From the cell containing the given text, extract its center point as (x, y) coordinate. 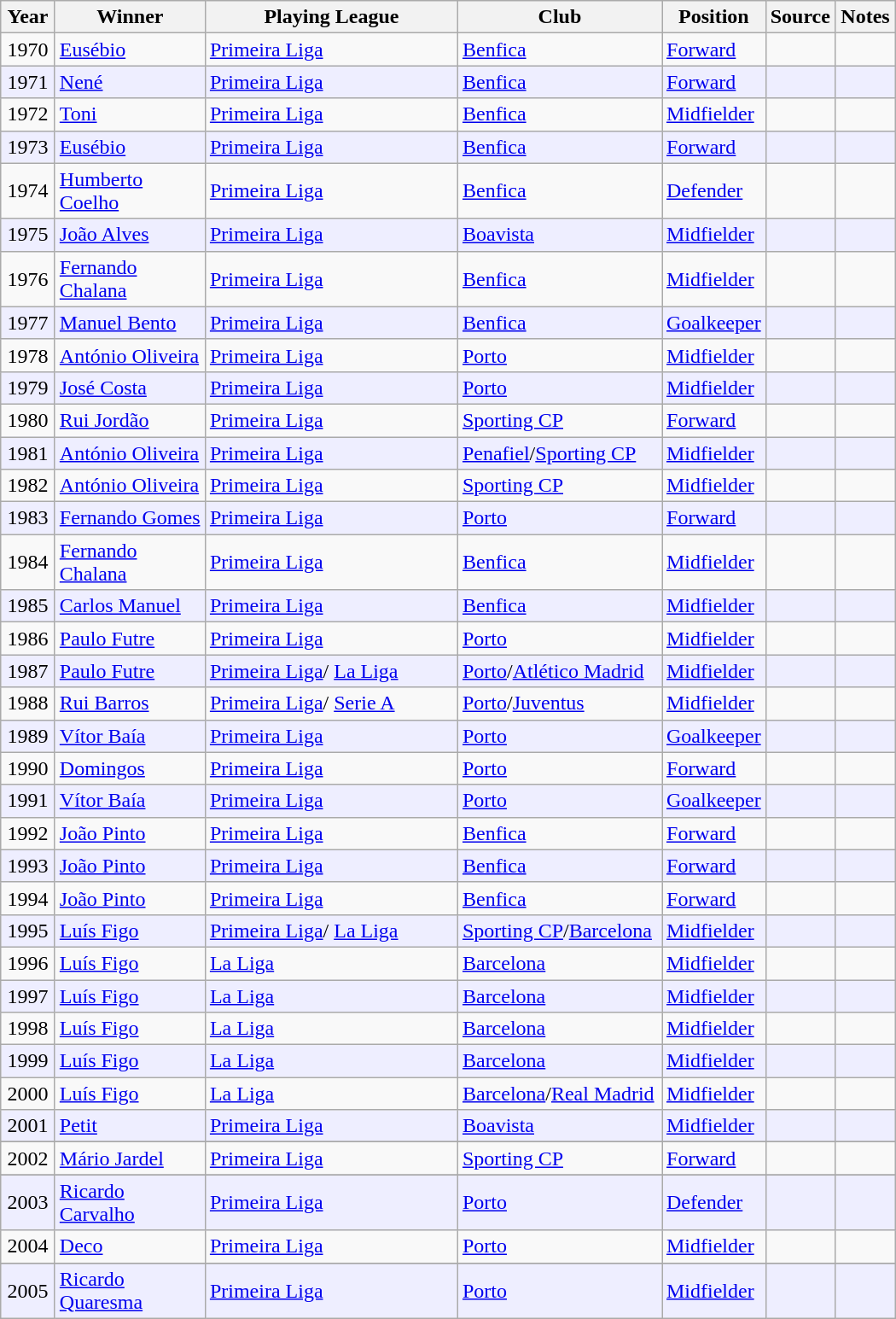
2002 (28, 1159)
1974 (28, 191)
Humberto Coelho (130, 191)
1999 (28, 1061)
1973 (28, 147)
1980 (28, 420)
Penafiel/Sporting CP (560, 453)
2005 (28, 1291)
1981 (28, 453)
1987 (28, 671)
1970 (28, 50)
1989 (28, 736)
1988 (28, 703)
1991 (28, 801)
Rui Jordão (130, 420)
Porto/Juventus (560, 703)
1998 (28, 1029)
1993 (28, 866)
1976 (28, 278)
1972 (28, 114)
Playing League (331, 17)
Fernando Gomes (130, 518)
Sporting CP/Barcelona (560, 931)
Primeira Liga/ Serie A (331, 703)
1995 (28, 931)
Ricardo Quaresma (130, 1291)
Mário Jardel (130, 1159)
Position (714, 17)
1996 (28, 963)
Toni (130, 114)
1979 (28, 388)
1978 (28, 355)
Winner (130, 17)
Notes (865, 17)
Rui Barros (130, 703)
Carlos Manuel (130, 606)
1971 (28, 82)
1997 (28, 996)
Club (560, 17)
Source (800, 17)
2000 (28, 1094)
1990 (28, 768)
Barcelona/Real Madrid (560, 1094)
Deco (130, 1246)
2003 (28, 1202)
Ricardo Carvalho (130, 1202)
1992 (28, 833)
Nené (130, 82)
Year (28, 17)
1975 (28, 235)
Petit (130, 1126)
Manuel Bento (130, 323)
1977 (28, 323)
José Costa (130, 388)
1994 (28, 898)
1983 (28, 518)
Porto/Atlético Madrid (560, 671)
1982 (28, 486)
1985 (28, 606)
João Alves (130, 235)
2004 (28, 1246)
1986 (28, 639)
1984 (28, 562)
Domingos (130, 768)
2001 (28, 1126)
